Pinpoint the cell where the given text exists, returning its (X, Y) midpoint coordinate. 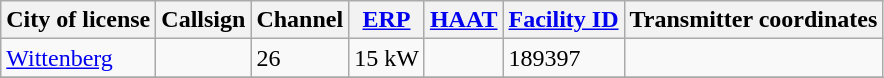
Wittenberg (78, 58)
Transmitter coordinates (754, 20)
Callsign (204, 20)
HAAT (464, 20)
Facility ID (564, 20)
City of license (78, 20)
189397 (564, 58)
15 kW (387, 58)
Channel (300, 20)
26 (300, 58)
ERP (387, 20)
